For the text-containing cell, return its midpoint in [x, y] coordinate format. 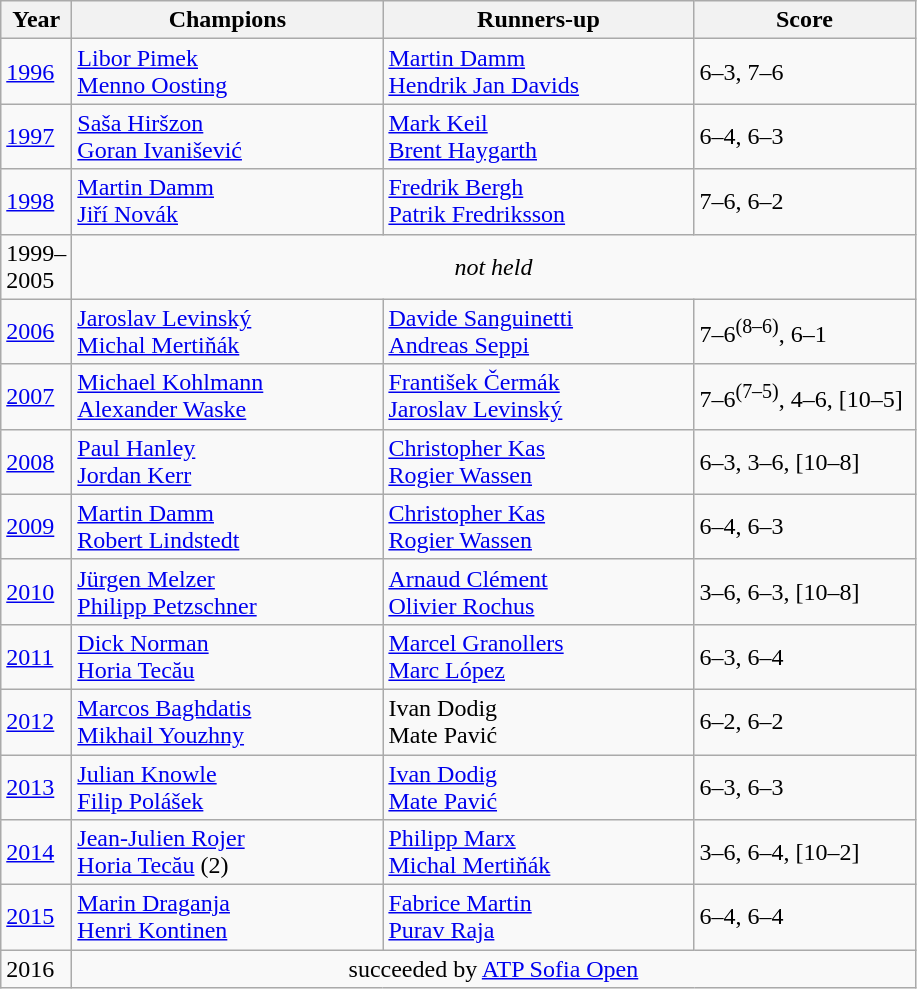
6–3, 7–6 [804, 72]
2015 [36, 918]
1997 [36, 136]
7–6(8–6), 6–1 [804, 332]
Martin Damm Hendrik Jan Davids [538, 72]
František Čermák Jaroslav Levinský [538, 396]
Jean-Julien Rojer Horia Tecău (2) [228, 852]
Martin Damm Robert Lindstedt [228, 526]
Arnaud Clément Olivier Rochus [538, 592]
Dick Norman Horia Tecău [228, 656]
1996 [36, 72]
2011 [36, 656]
Michael Kohlmann Alexander Waske [228, 396]
2009 [36, 526]
not held [494, 266]
Year [36, 20]
Champions [228, 20]
Fabrice Martin Purav Raja [538, 918]
3–6, 6–3, [10–8] [804, 592]
6–3, 3–6, [10–8] [804, 462]
3–6, 6–4, [10–2] [804, 852]
Marcel Granollers Marc López [538, 656]
Jürgen Melzer Philipp Petzschner [228, 592]
2014 [36, 852]
succeeded by ATP Sofia Open [494, 969]
2012 [36, 722]
2016 [36, 969]
Julian Knowle Filip Polášek [228, 786]
Martin Damm Jiří Novák [228, 202]
7–6(7–5), 4–6, [10–5] [804, 396]
6–2, 6–2 [804, 722]
Davide Sanguinetti Andreas Seppi [538, 332]
Mark Keil Brent Haygarth [538, 136]
2013 [36, 786]
Fredrik Bergh Patrik Fredriksson [538, 202]
1999–2005 [36, 266]
Runners-up [538, 20]
2007 [36, 396]
Saša Hiršzon Goran Ivanišević [228, 136]
Score [804, 20]
1998 [36, 202]
Marin Draganja Henri Kontinen [228, 918]
Marcos Baghdatis Mikhail Youzhny [228, 722]
6–3, 6–4 [804, 656]
Paul Hanley Jordan Kerr [228, 462]
2008 [36, 462]
6–4, 6–4 [804, 918]
2010 [36, 592]
Jaroslav Levinský Michal Mertiňák [228, 332]
2006 [36, 332]
7–6, 6–2 [804, 202]
6–3, 6–3 [804, 786]
Libor Pimek Menno Oosting [228, 72]
Philipp Marx Michal Mertiňák [538, 852]
